Determine the [X, Y] coordinate at the center of the cell enclosing the given text.  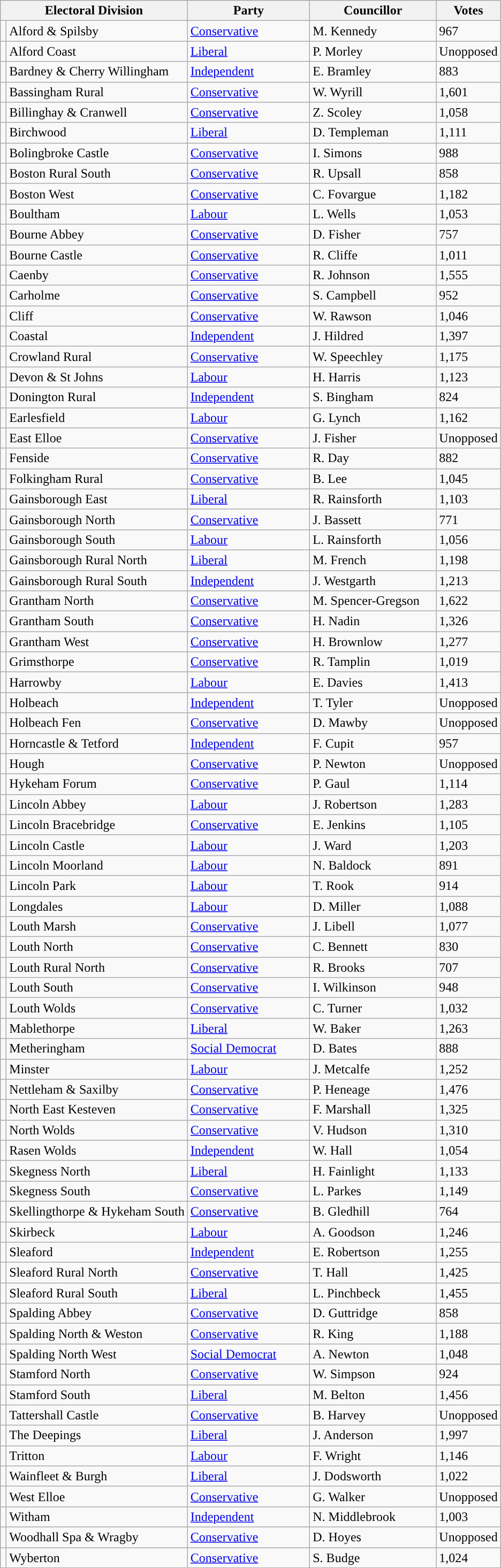
N. Baldock [373, 865]
952 [468, 296]
1,003 [468, 1517]
H. Brownlow [373, 642]
1,077 [468, 927]
Carholme [97, 296]
Gainsborough Rural North [97, 560]
D. Hoyes [373, 1537]
W. Baker [373, 1028]
967 [468, 31]
R. Rainsforth [373, 499]
1,175 [468, 357]
1,277 [468, 642]
R. Tamplin [373, 662]
888 [468, 1049]
764 [468, 1211]
1,053 [468, 214]
W. Simpson [373, 1374]
1,103 [468, 499]
1,111 [468, 133]
Wainfleet & Burgh [97, 1476]
T. Tyler [373, 703]
1,114 [468, 784]
1,255 [468, 1252]
R. Upsall [373, 173]
Skirbeck [97, 1232]
Louth South [97, 988]
948 [468, 988]
Party [248, 11]
Boultham [97, 214]
1,425 [468, 1273]
1,048 [468, 1354]
Lincoln Castle [97, 845]
1,622 [468, 601]
Skegness North [97, 1171]
E. Jenkins [373, 825]
1,019 [468, 662]
Sleaford Rural North [97, 1273]
Tattershall Castle [97, 1415]
E. Bramley [373, 72]
1,162 [468, 418]
Louth Marsh [97, 927]
H. Nadin [373, 621]
R. King [373, 1334]
1,198 [468, 560]
957 [468, 743]
Rasen Wolds [97, 1150]
1,054 [468, 1150]
S. Campbell [373, 296]
W. Wyrill [373, 92]
J. Westgarth [373, 580]
Witham [97, 1517]
Devon & St Johns [97, 377]
D. Templeman [373, 133]
891 [468, 865]
1,149 [468, 1191]
Electoral Division [94, 11]
Nettleham & Saxilby [97, 1089]
Stamford South [97, 1395]
Sleaford [97, 1252]
1,058 [468, 112]
Louth Rural North [97, 967]
1,022 [468, 1476]
824 [468, 397]
Gainsborough North [97, 519]
1,123 [468, 377]
1,188 [468, 1334]
1,283 [468, 804]
1,105 [468, 825]
J. Libell [373, 927]
A. Newton [373, 1354]
Donington Rural [97, 397]
F. Cupit [373, 743]
1,133 [468, 1171]
Z. Scoley [373, 112]
Holbeach [97, 703]
Skellingthorpe & Hykeham South [97, 1211]
1,413 [468, 682]
D. Mawby [373, 723]
Billinghay & Cranwell [97, 112]
S. Budge [373, 1558]
L. Parkes [373, 1191]
S. Bingham [373, 397]
Bolingbroke Castle [97, 153]
Gainsborough East [97, 499]
1,213 [468, 580]
Boston West [97, 194]
Caenby [97, 275]
D. Fisher [373, 234]
R. Johnson [373, 275]
J. Fisher [373, 438]
Folkingham Rural [97, 479]
1,456 [468, 1395]
Coastal [97, 336]
Grantham West [97, 642]
1,088 [468, 906]
1,024 [468, 1558]
1,011 [468, 255]
1,310 [468, 1130]
Bourne Abbey [97, 234]
J. Ward [373, 845]
Lincoln Bracebridge [97, 825]
1,046 [468, 316]
West Elloe [97, 1496]
E. Robertson [373, 1252]
Sleaford Rural South [97, 1293]
D. Guttridge [373, 1313]
C. Fovargue [373, 194]
Spalding North West [97, 1354]
P. Morley [373, 51]
Horncastle & Tetford [97, 743]
Spalding North & Weston [97, 1334]
Birchwood [97, 133]
Wyberton [97, 1558]
882 [468, 458]
883 [468, 72]
1,397 [468, 336]
J. Metcalfe [373, 1069]
Votes [468, 11]
Spalding Abbey [97, 1313]
Harrowby [97, 682]
I. Simons [373, 153]
Boston Rural South [97, 173]
H. Harris [373, 377]
R. Day [373, 458]
Gainsborough Rural South [97, 580]
1,252 [468, 1069]
988 [468, 153]
707 [468, 967]
914 [468, 886]
B. Gledhill [373, 1211]
Bourne Castle [97, 255]
N. Middlebrook [373, 1517]
Metheringham [97, 1049]
Hykeham Forum [97, 784]
Louth Wolds [97, 1008]
J. Hildred [373, 336]
M. French [373, 560]
1,325 [468, 1110]
C. Bennett [373, 947]
Minster [97, 1069]
Longdales [97, 906]
Lincoln Park [97, 886]
M. Kennedy [373, 31]
1,032 [468, 1008]
830 [468, 947]
W. Speechley [373, 357]
771 [468, 519]
Lincoln Moorland [97, 865]
W. Rawson [373, 316]
A. Goodson [373, 1232]
D. Bates [373, 1049]
J. Dodsworth [373, 1476]
1,326 [468, 621]
P. Newton [373, 764]
North Wolds [97, 1130]
924 [468, 1374]
Bassingham Rural [97, 92]
1,601 [468, 92]
Grimsthorpe [97, 662]
Hough [97, 764]
T. Hall [373, 1273]
Gainsborough South [97, 540]
V. Hudson [373, 1130]
R. Brooks [373, 967]
J. Robertson [373, 804]
D. Miller [373, 906]
F. Marshall [373, 1110]
Councillor [373, 11]
Lincoln Abbey [97, 804]
Holbeach Fen [97, 723]
1,997 [468, 1435]
Skegness South [97, 1191]
G. Lynch [373, 418]
1,455 [468, 1293]
L. Wells [373, 214]
1,246 [468, 1232]
1,182 [468, 194]
M. Spencer-Gregson [373, 601]
Grantham South [97, 621]
Woodhall Spa & Wragby [97, 1537]
North East Kesteven [97, 1110]
Fenside [97, 458]
Alford & Spilsby [97, 31]
P. Heneage [373, 1089]
W. Hall [373, 1150]
1,045 [468, 479]
B. Harvey [373, 1415]
Mablethorpe [97, 1028]
Bardney & Cherry Willingham [97, 72]
1,203 [468, 845]
J. Bassett [373, 519]
I. Wilkinson [373, 988]
Cliff [97, 316]
1,056 [468, 540]
M. Belton [373, 1395]
Stamford North [97, 1374]
1,555 [468, 275]
Alford Coast [97, 51]
Louth North [97, 947]
Grantham North [97, 601]
Earlesfield [97, 418]
1,263 [468, 1028]
Crowland Rural [97, 357]
L. Pinchbeck [373, 1293]
F. Wright [373, 1456]
The Deepings [97, 1435]
H. Fainlight [373, 1171]
East Elloe [97, 438]
P. Gaul [373, 784]
T. Rook [373, 886]
J. Anderson [373, 1435]
B. Lee [373, 479]
G. Walker [373, 1496]
R. Cliffe [373, 255]
1,476 [468, 1089]
C. Turner [373, 1008]
L. Rainsforth [373, 540]
1,146 [468, 1456]
E. Davies [373, 682]
757 [468, 234]
Tritton [97, 1456]
